For the text-containing cell, return its midpoint in [x, y] coordinate format. 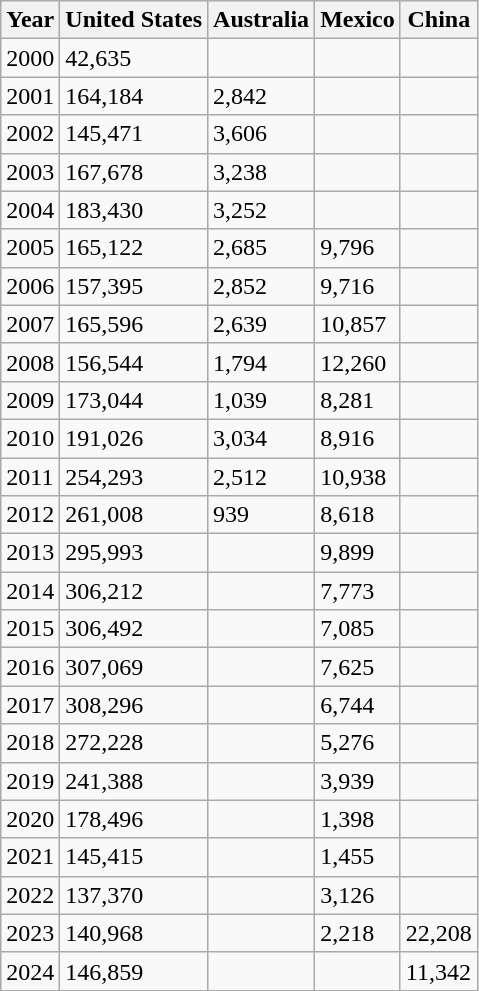
167,678 [134, 172]
3,939 [358, 781]
145,471 [134, 134]
10,938 [358, 477]
2001 [30, 96]
306,212 [134, 591]
145,415 [134, 857]
183,430 [134, 210]
3,252 [262, 210]
1,039 [262, 400]
2005 [30, 248]
165,596 [134, 324]
2,685 [262, 248]
178,496 [134, 819]
3,238 [262, 172]
2,512 [262, 477]
140,968 [134, 933]
1,794 [262, 362]
2019 [30, 781]
7,773 [358, 591]
22,208 [438, 933]
2023 [30, 933]
12,260 [358, 362]
Mexico [358, 20]
7,085 [358, 629]
3,606 [262, 134]
2,639 [262, 324]
2,842 [262, 96]
3,034 [262, 438]
254,293 [134, 477]
7,625 [358, 667]
42,635 [134, 58]
261,008 [134, 515]
2018 [30, 743]
2020 [30, 819]
157,395 [134, 286]
272,228 [134, 743]
164,184 [134, 96]
306,492 [134, 629]
191,026 [134, 438]
6,744 [358, 705]
2012 [30, 515]
3,126 [358, 895]
2015 [30, 629]
173,044 [134, 400]
165,122 [134, 248]
10,857 [358, 324]
939 [262, 515]
9,716 [358, 286]
11,342 [438, 971]
2011 [30, 477]
2009 [30, 400]
8,618 [358, 515]
2,218 [358, 933]
1,455 [358, 857]
308,296 [134, 705]
2017 [30, 705]
United States [134, 20]
2016 [30, 667]
2014 [30, 591]
8,916 [358, 438]
2003 [30, 172]
2008 [30, 362]
2004 [30, 210]
307,069 [134, 667]
Australia [262, 20]
China [438, 20]
8,281 [358, 400]
Year [30, 20]
2007 [30, 324]
5,276 [358, 743]
295,993 [134, 553]
2010 [30, 438]
9,796 [358, 248]
137,370 [134, 895]
2022 [30, 895]
2002 [30, 134]
241,388 [134, 781]
146,859 [134, 971]
2000 [30, 58]
2013 [30, 553]
9,899 [358, 553]
2021 [30, 857]
1,398 [358, 819]
2024 [30, 971]
2,852 [262, 286]
2006 [30, 286]
156,544 [134, 362]
